Search for the cell housing the specified text and yield its [X, Y] center coordinate. 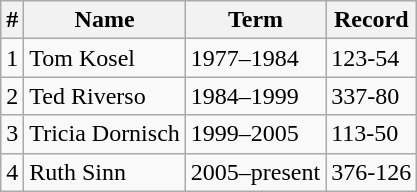
Record [372, 20]
1 [12, 58]
113-50 [372, 134]
Tom Kosel [105, 58]
Term [255, 20]
Tricia Dornisch [105, 134]
1977–1984 [255, 58]
4 [12, 172]
# [12, 20]
376-126 [372, 172]
337-80 [372, 96]
Name [105, 20]
2005–present [255, 172]
123-54 [372, 58]
Ted Riverso [105, 96]
Ruth Sinn [105, 172]
1984–1999 [255, 96]
3 [12, 134]
1999–2005 [255, 134]
2 [12, 96]
